For the text-containing cell, return its midpoint in (x, y) coordinate format. 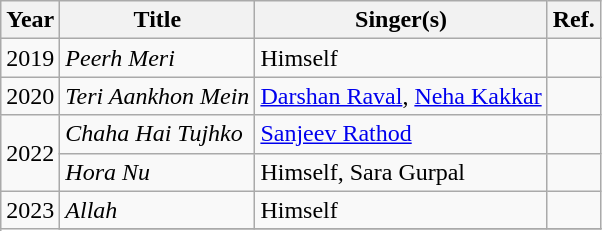
Sanjeev Rathod (401, 134)
2020 (30, 96)
Year (30, 20)
Ref. (574, 20)
Teri Aankhon Mein (158, 96)
Allah (158, 210)
Singer(s) (401, 20)
Title (158, 20)
Hora Nu (158, 172)
2019 (30, 58)
Peerh Meri (158, 58)
Chaha Hai Tujhko (158, 134)
Darshan Raval, Neha Kakkar (401, 96)
Himself, Sara Gurpal (401, 172)
2022 (30, 153)
2023 (30, 210)
